Find where the given text appears and provide that cell's center as [X, Y] coordinate. 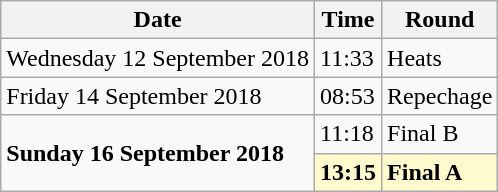
08:53 [348, 96]
Wednesday 12 September 2018 [158, 58]
13:15 [348, 172]
11:18 [348, 134]
Sunday 16 September 2018 [158, 153]
Final A [440, 172]
Friday 14 September 2018 [158, 96]
Final B [440, 134]
Date [158, 20]
Round [440, 20]
Heats [440, 58]
Time [348, 20]
11:33 [348, 58]
Repechage [440, 96]
